Detect which cell encompasses the target text, then output its [X, Y] center coordinate. 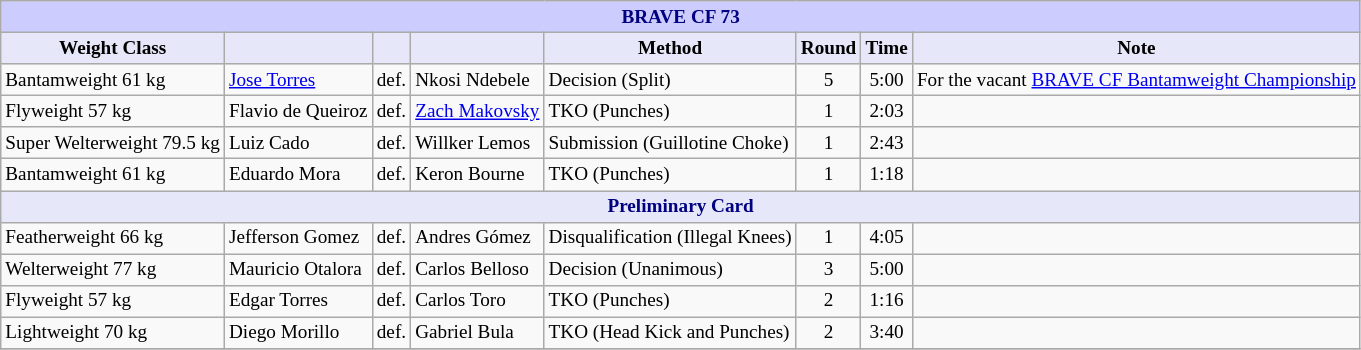
Gabriel Bula [478, 333]
Flavio de Queiroz [298, 111]
2:43 [886, 143]
Lightweight 70 kg [113, 333]
Keron Bourne [478, 175]
Note [1136, 48]
4:05 [886, 238]
Jose Torres [298, 80]
3 [828, 270]
Weight Class [113, 48]
TKO (Head Kick and Punches) [670, 333]
5 [828, 80]
Andres Gómez [478, 238]
Disqualification (Illegal Knees) [670, 238]
Method [670, 48]
3:40 [886, 333]
1:16 [886, 301]
Eduardo Mora [298, 175]
Carlos Belloso [478, 270]
Welterweight 77 kg [113, 270]
Diego Morillo [298, 333]
Decision (Split) [670, 80]
Edgar Torres [298, 301]
1:18 [886, 175]
2:03 [886, 111]
For the vacant BRAVE CF Bantamweight Championship [1136, 80]
Mauricio Otalora [298, 270]
Featherweight 66 kg [113, 238]
BRAVE CF 73 [681, 17]
Submission (Guillotine Choke) [670, 143]
Preliminary Card [681, 206]
Nkosi Ndebele [478, 80]
Luiz Cado [298, 143]
Zach Makovsky [478, 111]
Decision (Unanimous) [670, 270]
Time [886, 48]
Jefferson Gomez [298, 238]
Super Welterweight 79.5 kg [113, 143]
Willker Lemos [478, 143]
Carlos Toro [478, 301]
Round [828, 48]
